Find where the given text appears and provide that cell's center as (x, y) coordinate. 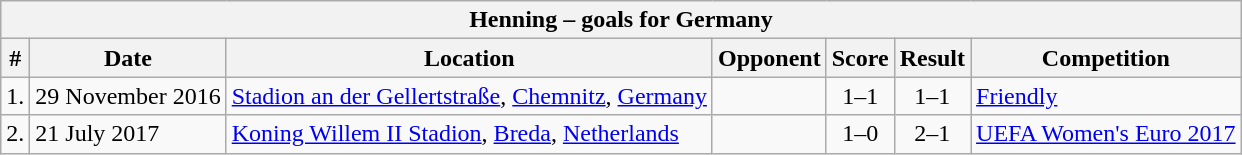
29 November 2016 (128, 96)
Henning – goals for Germany (621, 20)
1–0 (860, 134)
Score (860, 58)
Friendly (1106, 96)
# (16, 58)
2–1 (932, 134)
UEFA Women's Euro 2017 (1106, 134)
Stadion an der Gellertstraße, Chemnitz, Germany (469, 96)
21 July 2017 (128, 134)
Opponent (769, 58)
Competition (1106, 58)
1. (16, 96)
Date (128, 58)
Koning Willem II Stadion, Breda, Netherlands (469, 134)
Location (469, 58)
2. (16, 134)
Result (932, 58)
